Provide the (X, Y) coordinate of the cell's center where the given text is located.  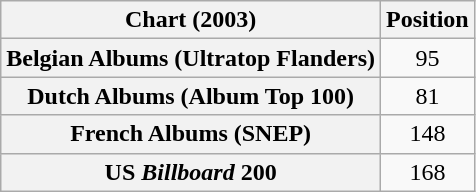
US Billboard 200 (191, 172)
Dutch Albums (Album Top 100) (191, 96)
Position (428, 20)
Chart (2003) (191, 20)
148 (428, 134)
French Albums (SNEP) (191, 134)
Belgian Albums (Ultratop Flanders) (191, 58)
95 (428, 58)
168 (428, 172)
81 (428, 96)
